Detect which cell encompasses the target text, then output its [x, y] center coordinate. 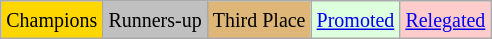
Runners-up [155, 20]
Promoted [356, 20]
Third Place [259, 20]
Relegated [446, 20]
Champions [52, 20]
